Return the (X, Y) coordinate for the center point of the cell that contains the specified text.  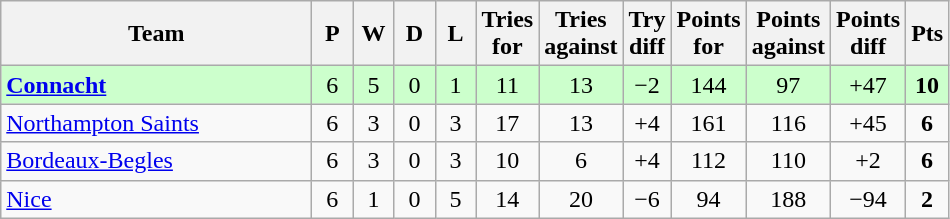
97 (788, 85)
D (414, 34)
20 (581, 199)
L (456, 34)
11 (508, 85)
2 (928, 199)
−94 (868, 199)
Bordeaux-Begles (156, 161)
Connacht (156, 85)
112 (708, 161)
−6 (647, 199)
116 (788, 123)
14 (508, 199)
W (374, 34)
161 (708, 123)
Tries for (508, 34)
Nice (156, 199)
+45 (868, 123)
Points against (788, 34)
+2 (868, 161)
P (332, 34)
Northampton Saints (156, 123)
110 (788, 161)
Try diff (647, 34)
94 (708, 199)
Pts (928, 34)
144 (708, 85)
17 (508, 123)
Tries against (581, 34)
−2 (647, 85)
Team (156, 34)
188 (788, 199)
Points for (708, 34)
+47 (868, 85)
Points diff (868, 34)
